Return (X, Y) of the center of cell containing provided text 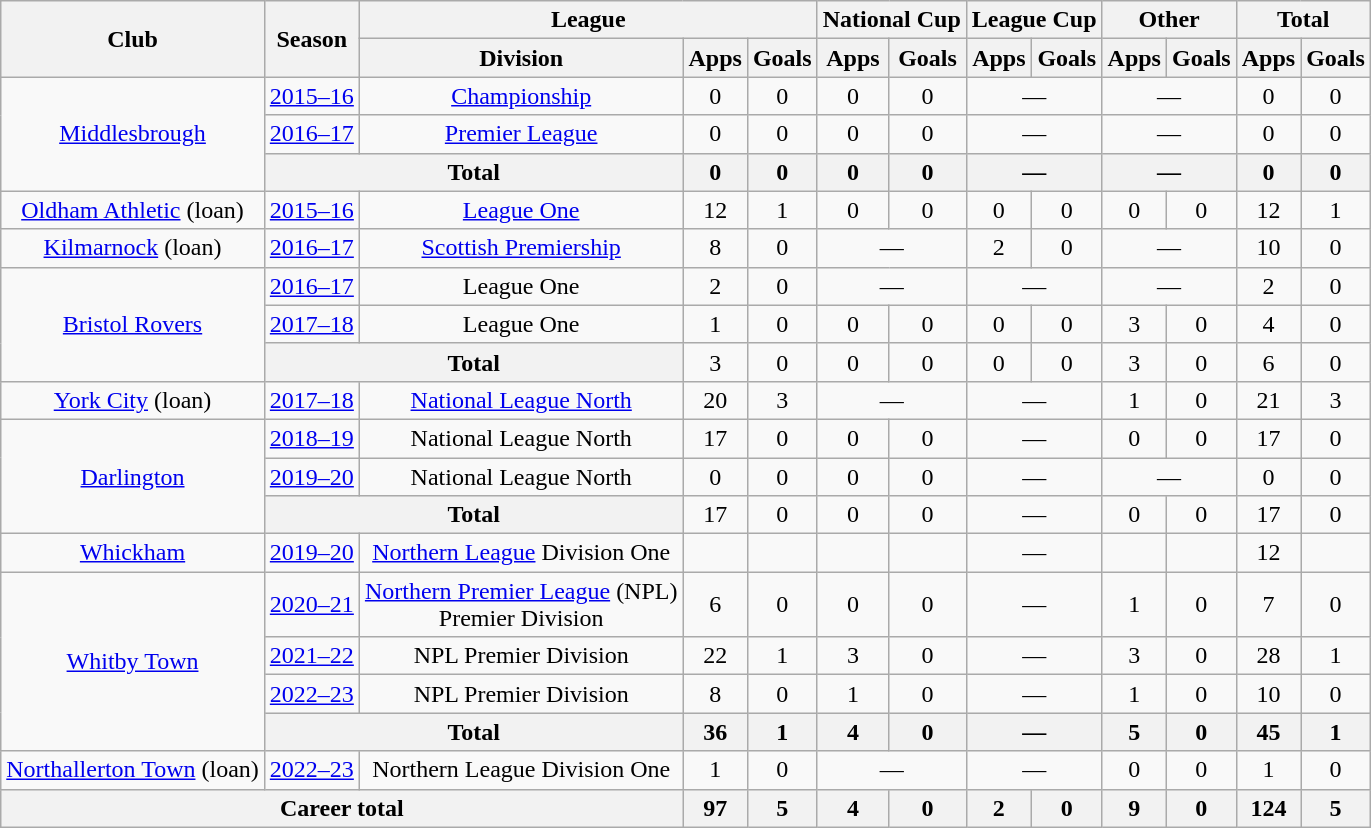
Whitby Town (133, 662)
Division (521, 58)
York City (loan) (133, 400)
9 (1134, 808)
Scottish Premiership (521, 248)
124 (1268, 808)
36 (715, 732)
Career total (342, 808)
45 (1268, 732)
2020–21 (312, 604)
Season (312, 39)
Other (1169, 20)
Championship (521, 96)
National Cup (892, 20)
Northallerton Town (loan) (133, 770)
97 (715, 808)
22 (715, 656)
Club (133, 39)
League Cup (1034, 20)
Bristol Rovers (133, 324)
20 (715, 400)
2021–22 (312, 656)
Middlesbrough (133, 134)
2018–19 (312, 438)
Darlington (133, 476)
21 (1268, 400)
League (588, 20)
Premier League (521, 134)
Kilmarnock (loan) (133, 248)
7 (1268, 604)
Northern Premier League (NPL)Premier Division (521, 604)
Whickham (133, 553)
Oldham Athletic (loan) (133, 210)
28 (1268, 656)
